Provide the [x, y] coordinate of the cell's center where the given text is located.  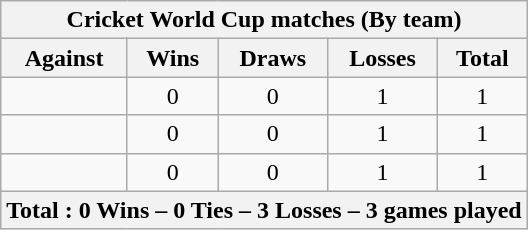
Total : 0 Wins – 0 Ties – 3 Losses – 3 games played [264, 210]
Cricket World Cup matches (By team) [264, 20]
Draws [273, 58]
Wins [172, 58]
Total [482, 58]
Against [64, 58]
Losses [383, 58]
